Output the [X, Y] coordinate of the center of the cell containing the given text.  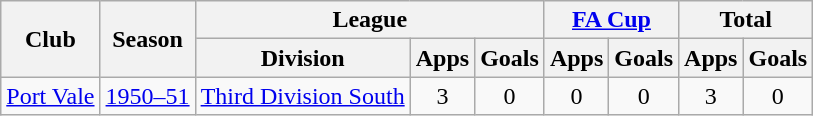
1950–51 [148, 96]
League [370, 20]
Total [746, 20]
Club [50, 39]
FA Cup [611, 20]
Season [148, 39]
Third Division South [302, 96]
Port Vale [50, 96]
Division [302, 58]
